Find where the given text appears and provide that cell's center as [x, y] coordinate. 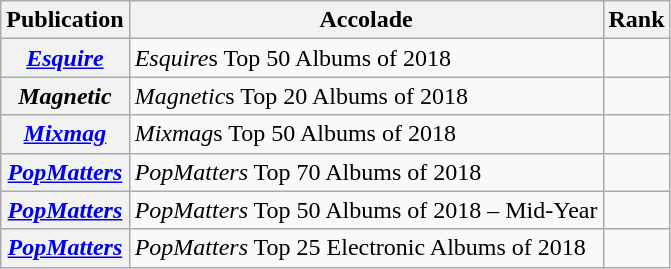
Magnetics Top 20 Albums of 2018 [366, 96]
Esquire [65, 58]
Rank [636, 20]
Esquires Top 50 Albums of 2018 [366, 58]
PopMatters Top 70 Albums of 2018 [366, 172]
Publication [65, 20]
Magnetic [65, 96]
PopMatters Top 50 Albums of 2018 – Mid-Year [366, 210]
Mixmags Top 50 Albums of 2018 [366, 134]
Accolade [366, 20]
PopMatters Top 25 Electronic Albums of 2018 [366, 248]
Mixmag [65, 134]
